Detect which cell encompasses the target text, then output its (x, y) center coordinate. 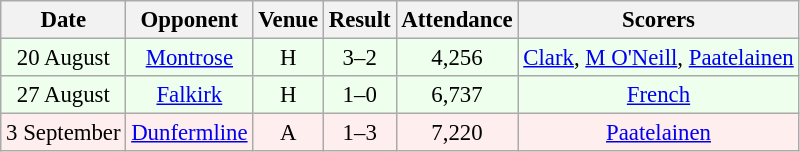
A (288, 133)
Falkirk (190, 95)
3–2 (360, 58)
Dunfermline (190, 133)
Attendance (457, 20)
6,737 (457, 95)
4,256 (457, 58)
Scorers (658, 20)
1–3 (360, 133)
Montrose (190, 58)
Clark, M O'Neill, Paatelainen (658, 58)
20 August (64, 58)
3 September (64, 133)
1–0 (360, 95)
27 August (64, 95)
Opponent (190, 20)
Result (360, 20)
Date (64, 20)
7,220 (457, 133)
Paatelainen (658, 133)
Venue (288, 20)
French (658, 95)
